Scan for the cell matching the given text and deliver its [x, y] coordinate at center. 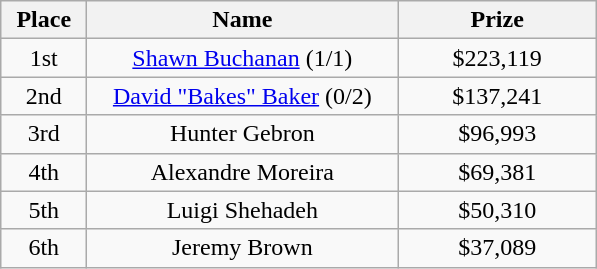
$223,119 [498, 58]
Prize [498, 20]
1st [44, 58]
Alexandre Moreira [242, 172]
2nd [44, 96]
Luigi Shehadeh [242, 210]
$50,310 [498, 210]
$37,089 [498, 248]
4th [44, 172]
Hunter Gebron [242, 134]
5th [44, 210]
Name [242, 20]
Shawn Buchanan (1/1) [242, 58]
$96,993 [498, 134]
$137,241 [498, 96]
$69,381 [498, 172]
Place [44, 20]
David "Bakes" Baker (0/2) [242, 96]
6th [44, 248]
Jeremy Brown [242, 248]
3rd [44, 134]
